Locate the cell with the specified text and output its [X, Y] center coordinate. 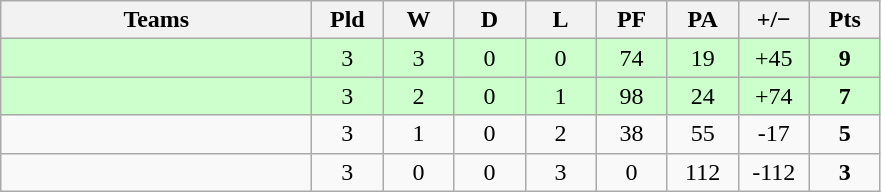
W [418, 20]
-112 [774, 172]
+45 [774, 58]
74 [632, 58]
PA [702, 20]
D [490, 20]
38 [632, 134]
Pld [348, 20]
+74 [774, 96]
55 [702, 134]
Teams [156, 20]
112 [702, 172]
5 [844, 134]
+/− [774, 20]
PF [632, 20]
19 [702, 58]
9 [844, 58]
7 [844, 96]
98 [632, 96]
-17 [774, 134]
L [560, 20]
Pts [844, 20]
24 [702, 96]
